Locate the cell with the specified text and output its (X, Y) center coordinate. 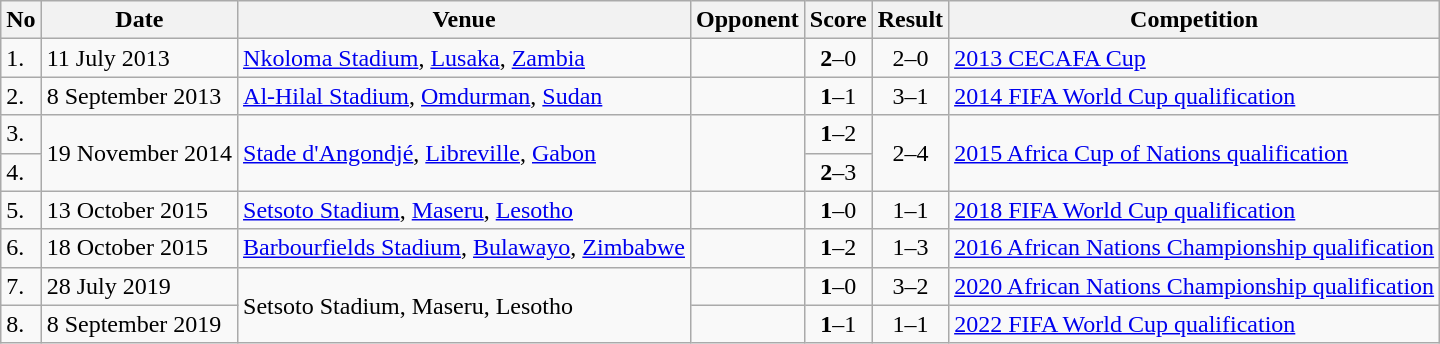
Barbourfields Stadium, Bulawayo, Zimbabwe (464, 248)
Stade d'Angondjé, Libreville, Gabon (464, 153)
2013 CECAFA Cup (1194, 58)
13 October 2015 (139, 210)
Score (838, 20)
2016 African Nations Championship qualification (1194, 248)
8. (21, 324)
2020 African Nations Championship qualification (1194, 286)
2–3 (838, 172)
No (21, 20)
8 September 2013 (139, 96)
5. (21, 210)
Nkoloma Stadium, Lusaka, Zambia (464, 58)
2. (21, 96)
2015 Africa Cup of Nations qualification (1194, 153)
28 July 2019 (139, 286)
3. (21, 134)
3–2 (910, 286)
Venue (464, 20)
8 September 2019 (139, 324)
18 October 2015 (139, 248)
4. (21, 172)
2022 FIFA World Cup qualification (1194, 324)
2014 FIFA World Cup qualification (1194, 96)
2–4 (910, 153)
11 July 2013 (139, 58)
2018 FIFA World Cup qualification (1194, 210)
6. (21, 248)
3–1 (910, 96)
7. (21, 286)
Date (139, 20)
Al-Hilal Stadium, Omdurman, Sudan (464, 96)
19 November 2014 (139, 153)
1. (21, 58)
Result (910, 20)
Competition (1194, 20)
Opponent (747, 20)
1–3 (910, 248)
